Determine the (X, Y) coordinate at the center of the cell enclosing the given text.  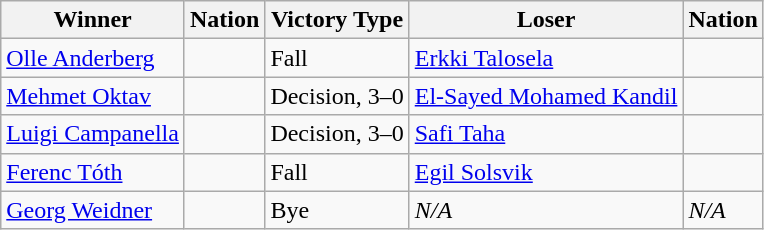
Ferenc Tóth (93, 172)
Safi Taha (546, 134)
Loser (546, 20)
Olle Anderberg (93, 58)
Bye (337, 210)
Egil Solsvik (546, 172)
El-Sayed Mohamed Kandil (546, 96)
Luigi Campanella (93, 134)
Victory Type (337, 20)
Winner (93, 20)
Georg Weidner (93, 210)
Mehmet Oktav (93, 96)
Erkki Talosela (546, 58)
